Output the [X, Y] coordinate of the center of the cell containing the given text.  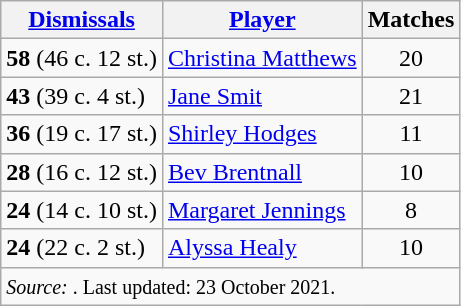
Jane Smit [262, 96]
11 [411, 134]
Bev Brentnall [262, 172]
36 (19 c. 17 st.) [82, 134]
24 (14 c. 10 st.) [82, 210]
Matches [411, 20]
Source: . Last updated: 23 October 2021. [230, 286]
Margaret Jennings [262, 210]
Player [262, 20]
Shirley Hodges [262, 134]
58 (46 c. 12 st.) [82, 58]
Alyssa Healy [262, 248]
20 [411, 58]
8 [411, 210]
24 (22 c. 2 st.) [82, 248]
Dismissals [82, 20]
Christina Matthews [262, 58]
21 [411, 96]
28 (16 c. 12 st.) [82, 172]
43 (39 c. 4 st.) [82, 96]
